Pinpoint the cell where the given text exists, returning its [x, y] midpoint coordinate. 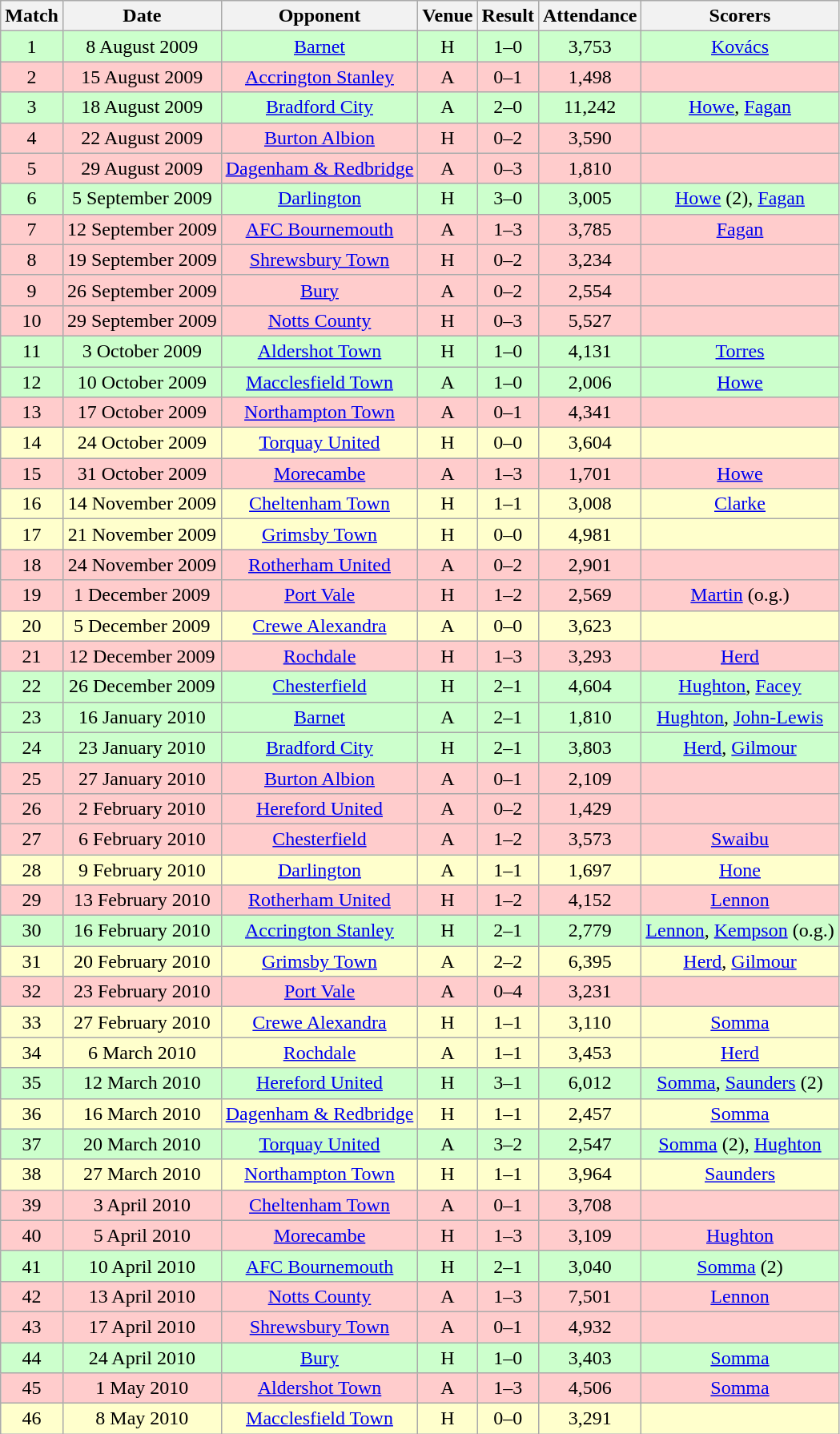
16 [32, 504]
2,547 [589, 1144]
5 December 2009 [142, 626]
3,964 [589, 1174]
27 January 2010 [142, 778]
7,501 [589, 1296]
22 [32, 687]
21 November 2009 [142, 534]
3 October 2009 [142, 351]
3,590 [589, 138]
Hone [740, 869]
25 [32, 778]
1 [32, 46]
5 September 2009 [142, 199]
1 December 2009 [142, 595]
1,701 [589, 473]
4,341 [589, 413]
13 April 2010 [142, 1296]
3,785 [589, 229]
18 [32, 565]
29 August 2009 [142, 168]
3,453 [589, 1053]
2,569 [589, 595]
31 October 2009 [142, 473]
Kovács [740, 46]
5,527 [589, 320]
3–0 [508, 199]
3 [32, 107]
1,429 [589, 808]
7 [32, 229]
Somma (2) [740, 1266]
Hughton [740, 1235]
3,040 [589, 1266]
19 [32, 595]
46 [32, 1419]
Hughton, John-Lewis [740, 717]
4,932 [589, 1327]
Somma, Saunders (2) [740, 1083]
Swaibu [740, 839]
13 [32, 413]
4,981 [589, 534]
Attendance [589, 16]
3,293 [589, 656]
19 September 2009 [142, 260]
23 January 2010 [142, 747]
Date [142, 16]
24 October 2009 [142, 443]
8 August 2009 [142, 46]
12 March 2010 [142, 1083]
5 April 2010 [142, 1235]
40 [32, 1235]
21 [32, 656]
18 August 2009 [142, 107]
Hughton, Facey [740, 687]
3,005 [589, 199]
33 [32, 1022]
41 [32, 1266]
2,109 [589, 778]
26 September 2009 [142, 290]
4,604 [589, 687]
8 May 2010 [142, 1419]
14 November 2009 [142, 504]
3–2 [508, 1144]
3,604 [589, 443]
Saunders [740, 1174]
3,403 [589, 1358]
27 February 2010 [142, 1022]
5 [32, 168]
3,753 [589, 46]
Clarke [740, 504]
0–4 [508, 992]
6 [32, 199]
4,152 [589, 900]
2,554 [589, 290]
2–2 [508, 961]
3,708 [589, 1205]
6 February 2010 [142, 839]
11 [32, 351]
17 [32, 534]
4,506 [589, 1388]
8 [32, 260]
10 [32, 320]
3–1 [508, 1083]
Opponent [320, 16]
32 [32, 992]
Martin (o.g.) [740, 595]
2,457 [589, 1114]
Somma (2), Hughton [740, 1144]
Venue [448, 16]
3,008 [589, 504]
31 [32, 961]
3,291 [589, 1419]
Match [32, 16]
3,110 [589, 1022]
14 [32, 443]
Howe, Fagan [740, 107]
3 April 2010 [142, 1205]
2 [32, 77]
30 [32, 931]
15 [32, 473]
15 August 2009 [142, 77]
43 [32, 1327]
24 [32, 747]
Scorers [740, 16]
17 April 2010 [142, 1327]
26 December 2009 [142, 687]
3,109 [589, 1235]
9 [32, 290]
Lennon, Kempson (o.g.) [740, 931]
44 [32, 1358]
12 [32, 382]
38 [32, 1174]
16 February 2010 [142, 931]
6,395 [589, 961]
23 [32, 717]
3,623 [589, 626]
23 February 2010 [142, 992]
24 November 2009 [142, 565]
Fagan [740, 229]
4 [32, 138]
3,803 [589, 747]
29 [32, 900]
12 September 2009 [142, 229]
20 [32, 626]
24 April 2010 [142, 1358]
10 April 2010 [142, 1266]
20 March 2010 [142, 1144]
29 September 2009 [142, 320]
3,231 [589, 992]
22 August 2009 [142, 138]
16 March 2010 [142, 1114]
2,006 [589, 382]
2,779 [589, 931]
3,234 [589, 260]
39 [32, 1205]
28 [32, 869]
Howe (2), Fagan [740, 199]
45 [32, 1388]
2–0 [508, 107]
6,012 [589, 1083]
26 [32, 808]
42 [32, 1296]
37 [32, 1144]
6 March 2010 [142, 1053]
27 [32, 839]
1 May 2010 [142, 1388]
10 October 2009 [142, 382]
35 [32, 1083]
9 February 2010 [142, 869]
2,901 [589, 565]
16 January 2010 [142, 717]
17 October 2009 [142, 413]
2 February 2010 [142, 808]
1,498 [589, 77]
13 February 2010 [142, 900]
3,573 [589, 839]
20 February 2010 [142, 961]
11,242 [589, 107]
Torres [740, 351]
Result [508, 16]
27 March 2010 [142, 1174]
36 [32, 1114]
1,697 [589, 869]
34 [32, 1053]
12 December 2009 [142, 656]
4,131 [589, 351]
